Provide the [X, Y] coordinate of the cell's center where the given text is located.  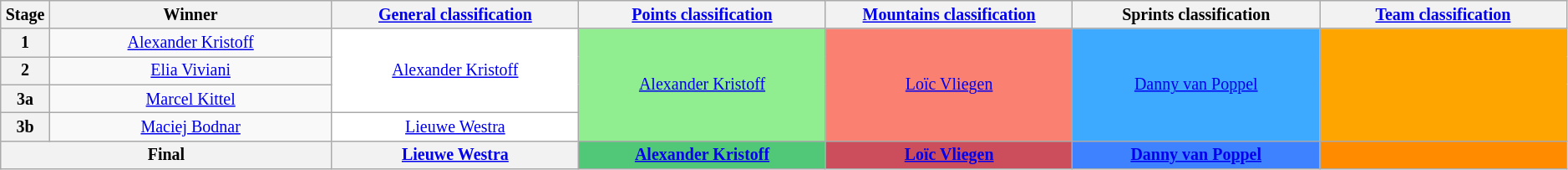
Marcel Kittel [190, 99]
Points classification [703, 15]
1 [25, 44]
Mountains classification [949, 15]
General classification [455, 15]
3b [25, 127]
Final [166, 154]
Team classification [1444, 15]
Stage [25, 15]
Maciej Bodnar [190, 127]
Sprints classification [1196, 15]
3a [25, 99]
2 [25, 70]
Elia Viviani [190, 70]
Winner [190, 15]
